Identify which cell holds the provided text, then report its [X, Y] central coordinate. 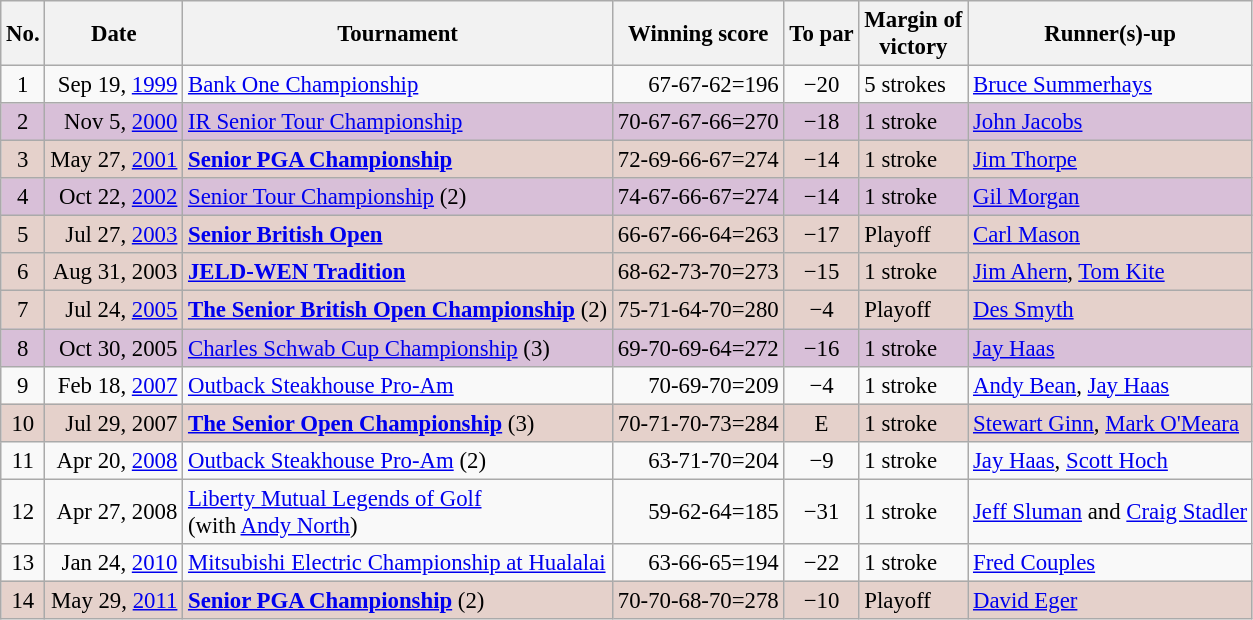
The Senior Open Championship (3) [398, 423]
Jeff Sluman and Craig Stadler [1110, 512]
Senior PGA Championship (2) [398, 600]
2 [23, 122]
70-67-67-66=270 [699, 122]
Andy Bean, Jay Haas [1110, 385]
68-62-73-70=273 [699, 273]
70-69-70=209 [699, 385]
70-71-70-73=284 [699, 423]
5 [23, 235]
−16 [822, 348]
8 [23, 348]
Margin ofvictory [914, 34]
Tournament [398, 34]
13 [23, 563]
Gil Morgan [1110, 197]
John Jacobs [1110, 122]
Charles Schwab Cup Championship (3) [398, 348]
67-67-62=196 [699, 85]
−22 [822, 563]
Carl Mason [1110, 235]
Stewart Ginn, Mark O'Meara [1110, 423]
Senior British Open [398, 235]
E [822, 423]
Jim Thorpe [1110, 160]
66-67-66-64=263 [699, 235]
−15 [822, 273]
1 [23, 85]
Outback Steakhouse Pro-Am [398, 385]
Oct 22, 2002 [114, 197]
−31 [822, 512]
75-71-64-70=280 [699, 310]
Winning score [699, 34]
3 [23, 160]
6 [23, 273]
To par [822, 34]
63-66-65=194 [699, 563]
63-71-70=204 [699, 460]
Apr 20, 2008 [114, 460]
May 27, 2001 [114, 160]
70-70-68-70=278 [699, 600]
Sep 19, 1999 [114, 85]
Runner(s)-up [1110, 34]
74-67-66-67=274 [699, 197]
−18 [822, 122]
No. [23, 34]
Outback Steakhouse Pro-Am (2) [398, 460]
Nov 5, 2000 [114, 122]
Feb 18, 2007 [114, 385]
Aug 31, 2003 [114, 273]
Jay Haas, Scott Hoch [1110, 460]
Apr 27, 2008 [114, 512]
Fred Couples [1110, 563]
4 [23, 197]
Jan 24, 2010 [114, 563]
Jul 29, 2007 [114, 423]
Senior PGA Championship [398, 160]
10 [23, 423]
Mitsubishi Electric Championship at Hualalai [398, 563]
12 [23, 512]
Jim Ahern, Tom Kite [1110, 273]
Jul 24, 2005 [114, 310]
JELD-WEN Tradition [398, 273]
5 strokes [914, 85]
Senior Tour Championship (2) [398, 197]
The Senior British Open Championship (2) [398, 310]
David Eger [1110, 600]
Liberty Mutual Legends of Golf(with Andy North) [398, 512]
Jul 27, 2003 [114, 235]
May 29, 2011 [114, 600]
11 [23, 460]
59-62-64=185 [699, 512]
14 [23, 600]
−9 [822, 460]
−20 [822, 85]
Bruce Summerhays [1110, 85]
IR Senior Tour Championship [398, 122]
7 [23, 310]
Des Smyth [1110, 310]
72-69-66-67=274 [699, 160]
Jay Haas [1110, 348]
9 [23, 385]
Date [114, 34]
−10 [822, 600]
Oct 30, 2005 [114, 348]
Bank One Championship [398, 85]
69-70-69-64=272 [699, 348]
−17 [822, 235]
